Locate the cell with the specified text and output its [X, Y] center coordinate. 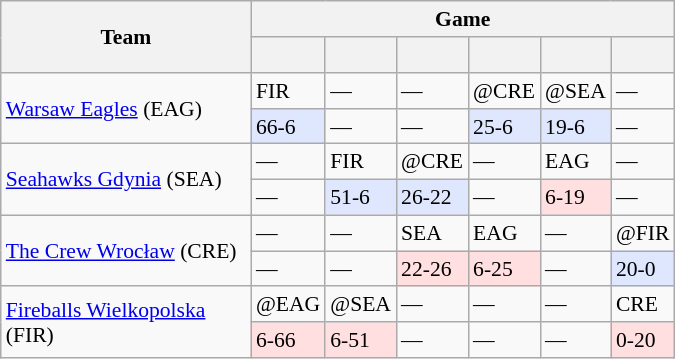
6-51 [360, 340]
66-6 [288, 126]
25-6 [504, 126]
SEA [432, 233]
CRE [643, 304]
@EAG [288, 304]
6-66 [288, 340]
26-22 [432, 197]
6-25 [504, 269]
0-20 [643, 340]
6-19 [576, 197]
Fireballs Wielkopolska (FIR) [126, 322]
@FIR [643, 233]
The Crew Wrocław (CRE) [126, 250]
Warsaw Eagles (EAG) [126, 108]
22-26 [432, 269]
Team [126, 36]
51-6 [360, 197]
20-0 [643, 269]
Game [463, 19]
Seahawks Gdynia (SEA) [126, 180]
19-6 [576, 126]
